Identify which cell holds the provided text, then report its (X, Y) central coordinate. 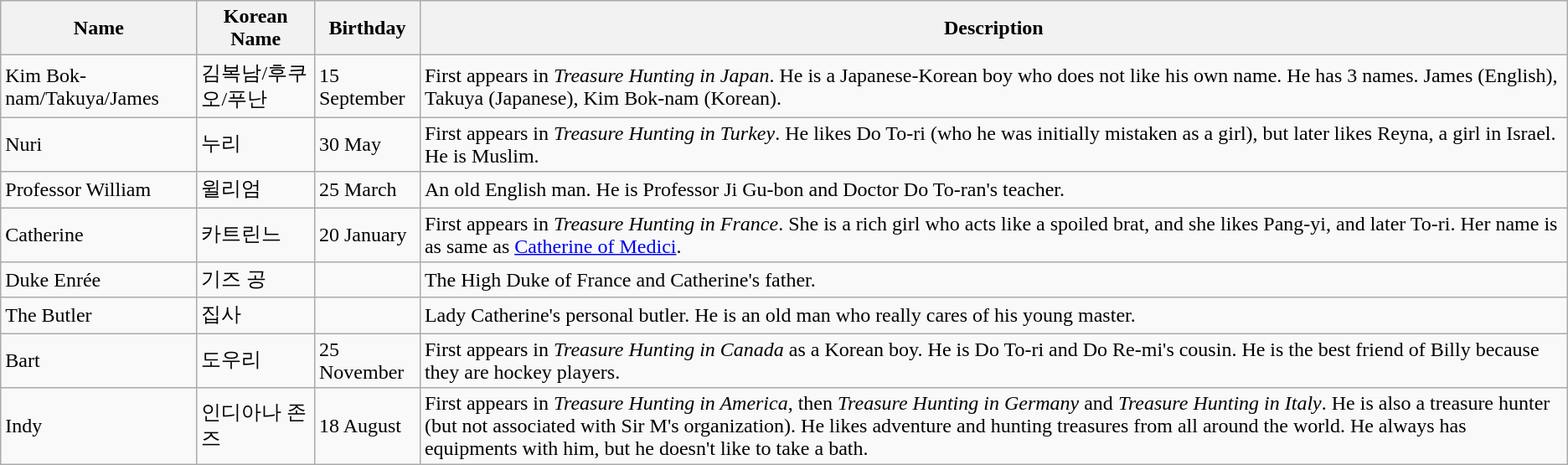
Professor William (99, 189)
25 November (367, 360)
The High Duke of France and Catherine's father. (993, 280)
15 September (367, 86)
Bart (99, 360)
An old English man. He is Professor Ji Gu-bon and Doctor Do To-ran's teacher. (993, 189)
Duke Enrée (99, 280)
Description (993, 28)
Korean Name (255, 28)
기즈 공 (255, 280)
Lady Catherine's personal butler. He is an old man who really cares of his young master. (993, 315)
Kim Bok-nam/Takuya/James (99, 86)
30 May (367, 144)
Indy (99, 426)
18 August (367, 426)
인디아나 존즈 (255, 426)
Catherine (99, 235)
도우리 (255, 360)
집사 (255, 315)
카트린느 (255, 235)
윌리엄 (255, 189)
25 March (367, 189)
Birthday (367, 28)
20 January (367, 235)
Nuri (99, 144)
The Butler (99, 315)
김복남/후쿠오/푸난 (255, 86)
Name (99, 28)
누리 (255, 144)
